Extract the (x, y) coordinate from the center of the cell holding the provided text.  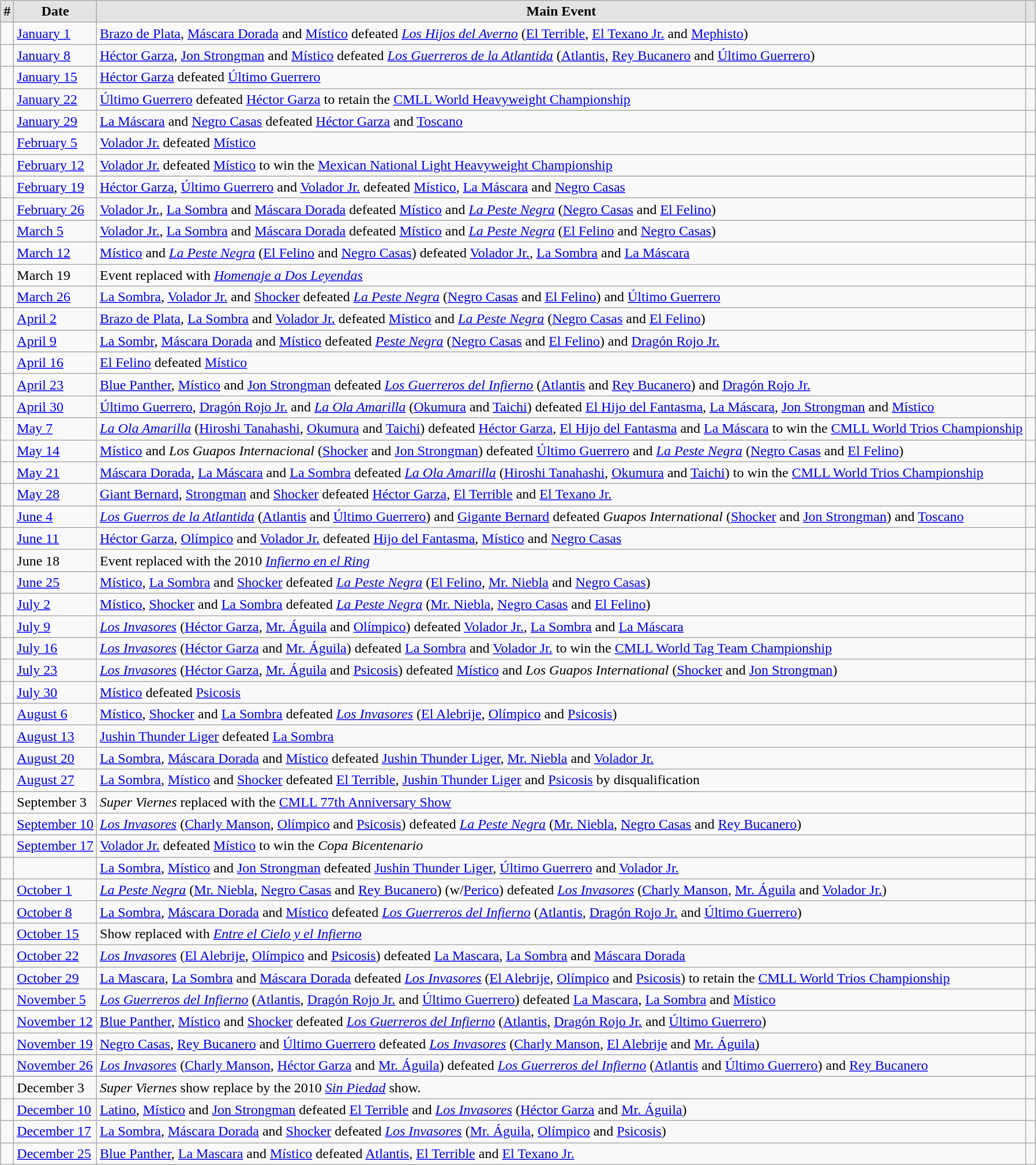
Héctor Garza, Olímpico and Volador Jr. defeated Hijo del Fantasma, Místico and Negro Casas (562, 538)
January 29 (55, 121)
January 1 (55, 33)
July 30 (55, 692)
Volador Jr., La Sombra and Máscara Dorada defeated Místico and La Peste Negra (El Felino and Negro Casas) (562, 231)
La Sombra, Místico and Jon Strongman defeated Jushin Thunder Liger, Último Guerrero and Volador Jr. (562, 868)
May 14 (55, 451)
October 8 (55, 912)
October 29 (55, 978)
August 20 (55, 758)
Brazo de Plata, Máscara Dorada and Místico defeated Los Hijos del Averno (El Terrible, El Texano Jr. and Mephisto) (562, 33)
Los Invasores (Charly Manson, Olímpico and Psicosis) defeated La Peste Negra (Mr. Niebla, Negro Casas and Rey Bucanero) (562, 824)
November 26 (55, 1066)
Super Viernes replaced with the CMLL 77th Anniversary Show (562, 802)
La Sombra, Místico and Shocker defeated El Terrible, Jushin Thunder Liger and Psicosis by disqualification (562, 780)
Último Guerrero defeated Héctor Garza to retain the CMLL World Heavyweight Championship (562, 99)
October 22 (55, 956)
July 23 (55, 670)
Máscara Dorada, La Máscara and La Sombra defeated La Ola Amarilla (Hiroshi Tanahashi, Okumura and Taichi) to win the CMLL World Trios Championship (562, 473)
February 5 (55, 143)
Los Invasores (Héctor Garza, Mr. Águila and Olímpico) defeated Volador Jr., La Sombra and La Máscara (562, 626)
March 12 (55, 253)
Los Guerros de la Atlantida (Atlantis and Último Guerrero) and Gigante Bernard defeated Guapos International (Shocker and Jon Strongman) and Toscano (562, 516)
January 8 (55, 55)
Brazo de Plata, La Sombra and Volador Jr. defeated Místico and La Peste Negra (Negro Casas and El Felino) (562, 319)
June 11 (55, 538)
February 26 (55, 209)
La Sombra, Máscara Dorada and Místico defeated Jushin Thunder Liger, Mr. Niebla and Volador Jr. (562, 758)
January 15 (55, 77)
La Sombr, Máscara Dorada and Místico defeated Peste Negra (Negro Casas and El Felino) and Dragón Rojo Jr. (562, 341)
Blue Panther, Místico and Jon Strongman defeated Los Guerreros del Infierno (Atlantis and Rey Bucanero) and Dragón Rojo Jr. (562, 385)
Los Invasores (El Alebrije, Olímpico and Psicosis) defeated La Mascara, La Sombra and Máscara Dorada (562, 956)
Los Invasores (Héctor Garza and Mr. Águila) defeated La Sombra and Volador Jr. to win the CMLL World Tag Team Championship (562, 649)
August 13 (55, 736)
Event replaced with the 2010 Infierno en el Ring (562, 560)
February 19 (55, 187)
February 12 (55, 165)
March 19 (55, 275)
La Sombra, Máscara Dorada and Místico defeated Los Guerreros del Infierno (Atlantis, Dragón Rojo Jr. and Último Guerrero) (562, 912)
May 28 (55, 495)
El Felino defeated Místico (562, 363)
Los Invasores (Héctor Garza, Mr. Águila and Psicosis) defeated Místico and Los Guapos International (Shocker and Jon Strongman) (562, 670)
Blue Panther, La Mascara and Místico defeated Atlantis, El Terrible and El Texano Jr. (562, 1153)
January 22 (55, 99)
La Sombra, Volador Jr. and Shocker defeated La Peste Negra (Negro Casas and El Felino) and Último Guerrero (562, 297)
June 25 (55, 582)
Místico defeated Psicosis (562, 692)
Místico, Shocker and La Sombra defeated La Peste Negra (Mr. Niebla, Negro Casas and El Felino) (562, 604)
July 16 (55, 649)
Místico and Los Guapos Internacional (Shocker and Jon Strongman) defeated Último Guerrero and La Peste Negra (Negro Casas and El Felino) (562, 451)
Místico, La Sombra and Shocker defeated La Peste Negra (El Felino, Mr. Niebla and Negro Casas) (562, 582)
December 25 (55, 1153)
December 10 (55, 1110)
April 9 (55, 341)
Main Event (562, 12)
Latino, Místico and Jon Strongman defeated El Terrible and Los Invasores (Héctor Garza and Mr. Águila) (562, 1110)
July 9 (55, 626)
December 17 (55, 1132)
La Mascara, La Sombra and Máscara Dorada defeated Los Invasores (El Alebrije, Olímpico and Psicosis) to retain the CMLL World Trios Championship (562, 978)
La Máscara and Negro Casas defeated Héctor Garza and Toscano (562, 121)
March 5 (55, 231)
December 3 (55, 1088)
April 2 (55, 319)
November 19 (55, 1044)
May 21 (55, 473)
Místico, Shocker and La Sombra defeated Los Invasores (El Alebrije, Olímpico and Psicosis) (562, 714)
Los Invasores (Charly Manson, Héctor Garza and Mr. Águila) defeated Los Guerreros del Infierno (Atlantis and Último Guerrero) and Rey Bucanero (562, 1066)
September 3 (55, 802)
June 18 (55, 560)
September 10 (55, 824)
Héctor Garza, Último Guerrero and Volador Jr. defeated Místico, La Máscara and Negro Casas (562, 187)
Volador Jr. defeated Místico to win the Copa Bicentenario (562, 846)
Date (55, 12)
Volador Jr. defeated Místico to win the Mexican National Light Heavyweight Championship (562, 165)
November 5 (55, 1000)
Héctor Garza, Jon Strongman and Místico defeated Los Guerreros de la Atlantida (Atlantis, Rey Bucanero and Último Guerrero) (562, 55)
Super Viernes show replace by the 2010 Sin Piedad show. (562, 1088)
August 6 (55, 714)
April 23 (55, 385)
Event replaced with Homenaje a Dos Leyendas (562, 275)
April 30 (55, 407)
July 2 (55, 604)
November 12 (55, 1022)
Volador Jr. defeated Místico (562, 143)
Negro Casas, Rey Bucanero and Último Guerrero defeated Los Invasores (Charly Manson, El Alebrije and Mr. Águila) (562, 1044)
Último Guerrero, Dragón Rojo Jr. and La Ola Amarilla (Okumura and Taichi) defeated El Hijo del Fantasma, La Máscara, Jon Strongman and Místico (562, 407)
Místico and La Peste Negra (El Felino and Negro Casas) defeated Volador Jr., La Sombra and La Máscara (562, 253)
Jushin Thunder Liger defeated La Sombra (562, 736)
La Sombra, Máscara Dorada and Shocker defeated Los Invasores (Mr. Águila, Olímpico and Psicosis) (562, 1132)
May 7 (55, 429)
September 17 (55, 846)
Giant Bernard, Strongman and Shocker defeated Héctor Garza, El Terrible and El Texano Jr. (562, 495)
June 4 (55, 516)
October 15 (55, 934)
Héctor Garza defeated Último Guerrero (562, 77)
Blue Panther, Místico and Shocker defeated Los Guerreros del Infierno (Atlantis, Dragón Rojo Jr. and Último Guerrero) (562, 1022)
March 26 (55, 297)
Volador Jr., La Sombra and Máscara Dorada defeated Místico and La Peste Negra (Negro Casas and El Felino) (562, 209)
Show replaced with Entre el Cielo y el Infierno (562, 934)
October 1 (55, 890)
April 16 (55, 363)
August 27 (55, 780)
Los Guerreros del Infierno (Atlantis, Dragón Rojo Jr. and Último Guerrero) defeated La Mascara, La Sombra and Místico (562, 1000)
# (7, 12)
La Peste Negra (Mr. Niebla, Negro Casas and Rey Bucanero) (w/Perico) defeated Los Invasores (Charly Manson, Mr. Águila and Volador Jr.) (562, 890)
